Return [x, y] of the center of cell containing provided text 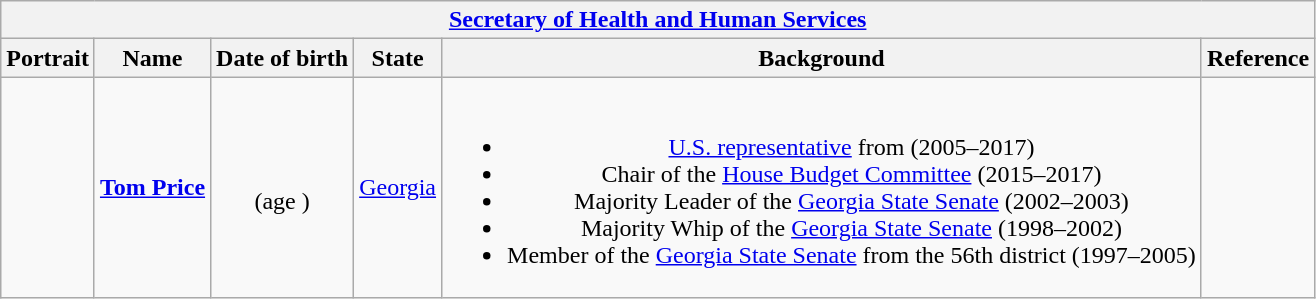
Background [822, 58]
Tom Price [152, 188]
State [398, 58]
Name [152, 58]
Georgia [398, 188]
Secretary of Health and Human Services [658, 20]
(age ) [282, 188]
Reference [1258, 58]
Date of birth [282, 58]
Portrait [48, 58]
